Locate the cell with the specified text and output its [x, y] center coordinate. 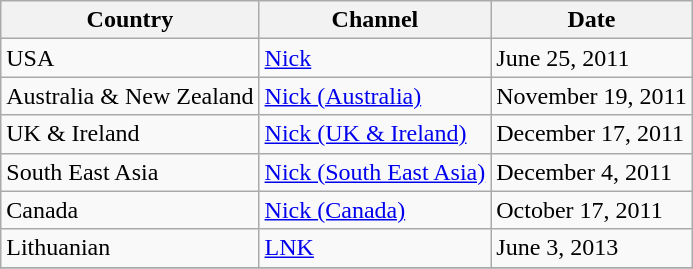
June 3, 2013 [592, 248]
Channel [375, 20]
December 4, 2011 [592, 172]
Nick (South East Asia) [375, 172]
Nick [375, 58]
South East Asia [130, 172]
USA [130, 58]
December 17, 2011 [592, 134]
Lithuanian [130, 248]
LNK [375, 248]
Nick (Australia) [375, 96]
Country [130, 20]
Nick (UK & Ireland) [375, 134]
Canada [130, 210]
UK & Ireland [130, 134]
Nick (Canada) [375, 210]
Date [592, 20]
November 19, 2011 [592, 96]
June 25, 2011 [592, 58]
October 17, 2011 [592, 210]
Australia & New Zealand [130, 96]
